Scan for the cell matching the given text and deliver its [x, y] coordinate at center. 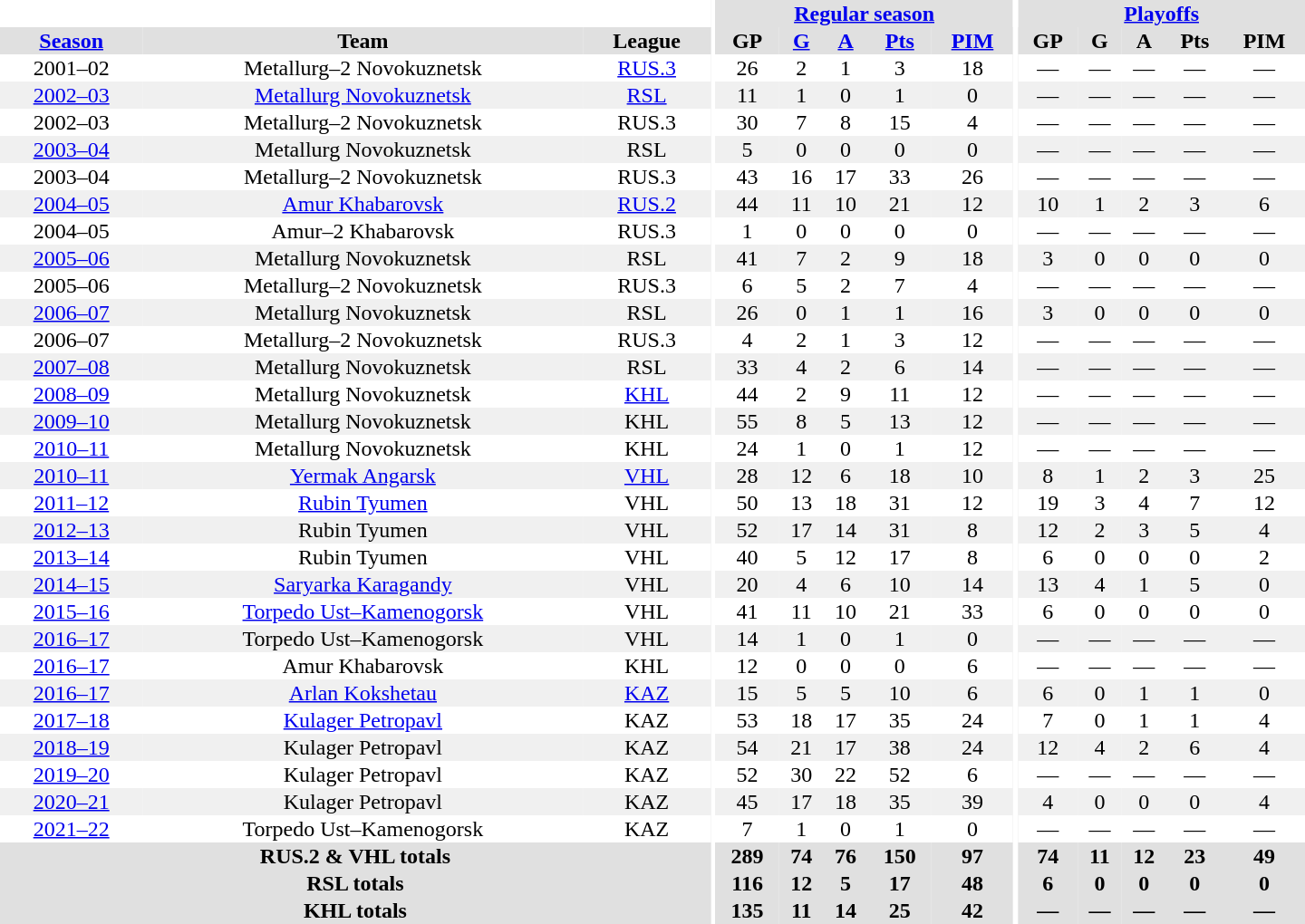
RSL totals [355, 883]
39 [972, 802]
2018–19 [71, 747]
KHL totals [355, 910]
42 [972, 910]
53 [747, 720]
Season [71, 41]
50 [747, 503]
2009–10 [71, 421]
48 [972, 883]
116 [747, 883]
2019–20 [71, 775]
76 [846, 856]
22 [846, 775]
2015–16 [71, 611]
2001–02 [71, 68]
20 [747, 584]
2017–18 [71, 720]
Team [362, 41]
RUS.2 & VHL totals [355, 856]
2014–15 [71, 584]
19 [1048, 503]
2012–13 [71, 530]
135 [747, 910]
2007–08 [71, 367]
2008–09 [71, 394]
Saryarka Karagandy [362, 584]
97 [972, 856]
40 [747, 557]
23 [1194, 856]
2020–21 [71, 802]
289 [747, 856]
Arlan Kokshetau [362, 693]
Regular season [865, 14]
RUS.2 [647, 204]
2013–14 [71, 557]
54 [747, 747]
Amur–2 Khabarovsk [362, 231]
Yermak Angarsk [362, 476]
150 [901, 856]
2021–22 [71, 829]
45 [747, 802]
League [647, 41]
43 [747, 177]
28 [747, 476]
2011–12 [71, 503]
Playoffs [1162, 14]
55 [747, 421]
49 [1264, 856]
38 [901, 747]
